Return [X, Y] of the center of cell containing provided text 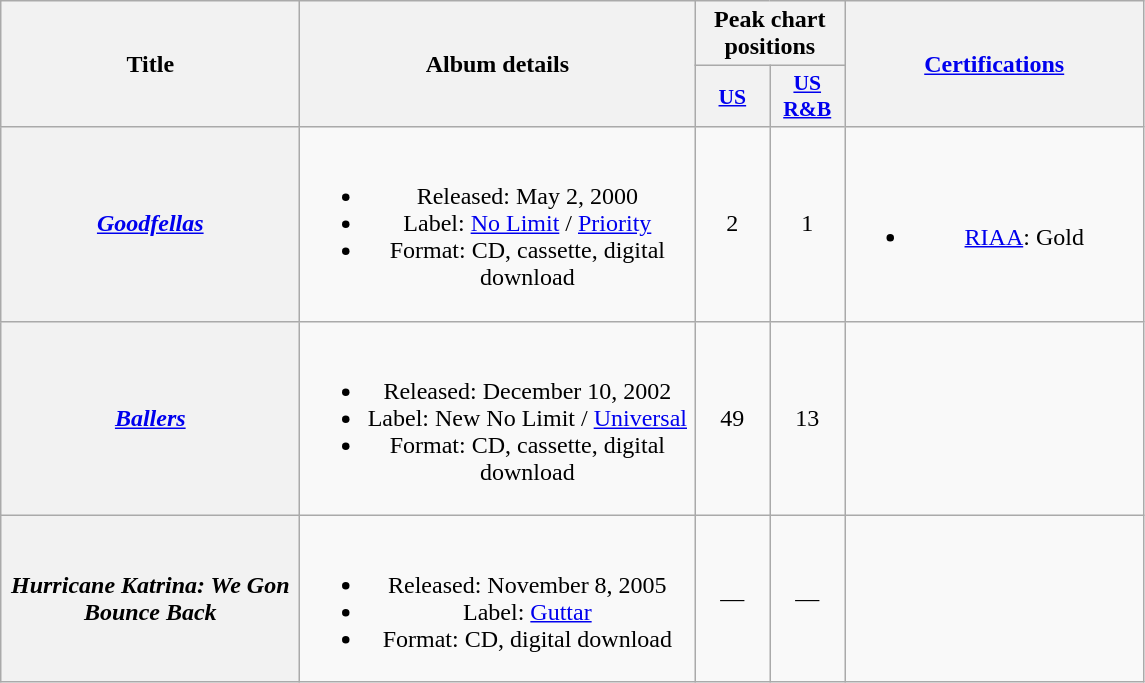
2 [732, 224]
13 [808, 418]
Certifications [994, 64]
Released: December 10, 2002Label: New No Limit / UniversalFormat: CD, cassette, digital download [498, 418]
US [732, 96]
1 [808, 224]
Ballers [150, 418]
US R&B [808, 96]
Album details [498, 64]
Title [150, 64]
Peak chart positions [770, 34]
Hurricane Katrina: We Gon Bounce Back [150, 598]
Goodfellas [150, 224]
RIAA: Gold [994, 224]
49 [732, 418]
Released: November 8, 2005Label: GuttarFormat: CD, digital download [498, 598]
Released: May 2, 2000Label: No Limit / PriorityFormat: CD, cassette, digital download [498, 224]
